Provide the (X, Y) coordinate of the cell's center where the given text is located.  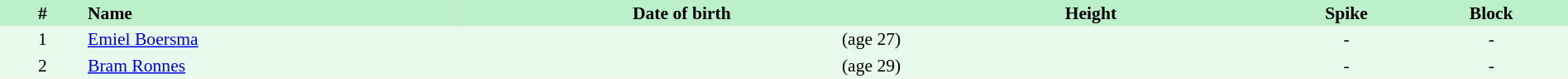
Name (273, 13)
1 (43, 40)
Spike (1346, 13)
Bram Ronnes (273, 66)
2 (43, 66)
Height (1090, 13)
Date of birth (681, 13)
Block (1491, 13)
(age 29) (681, 66)
(age 27) (681, 40)
Emiel Boersma (273, 40)
# (43, 13)
